Identify which cell holds the provided text, then report its [x, y] central coordinate. 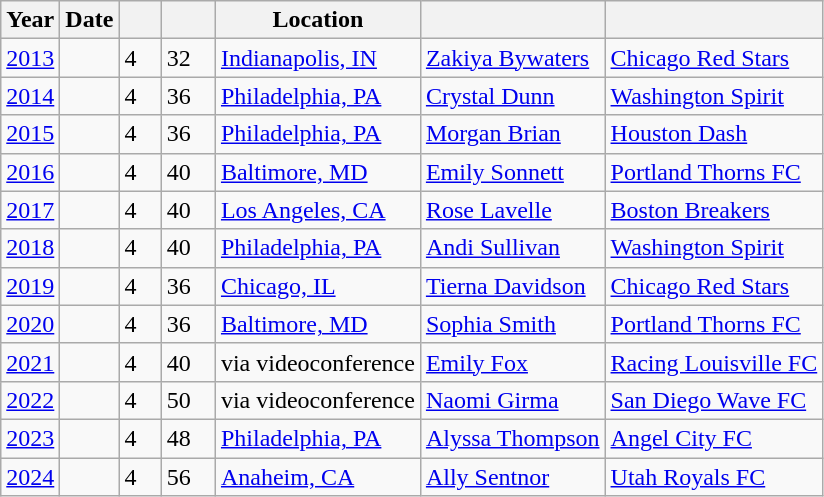
Tierna Davidson [512, 286]
2018 [30, 248]
Houston Dash [714, 134]
2019 [30, 286]
2013 [30, 58]
2023 [30, 438]
Date [90, 20]
2024 [30, 477]
Ally Sentnor [512, 477]
Crystal Dunn [512, 96]
Year [30, 20]
2014 [30, 96]
2021 [30, 362]
2015 [30, 134]
48 [188, 438]
Naomi Girma [512, 400]
2017 [30, 210]
56 [188, 477]
Utah Royals FC [714, 477]
Morgan Brian [512, 134]
Zakiya Bywaters [512, 58]
2016 [30, 172]
Boston Breakers [714, 210]
Alyssa Thompson [512, 438]
Racing Louisville FC [714, 362]
2020 [30, 324]
Emily Fox [512, 362]
Rose Lavelle [512, 210]
32 [188, 58]
Andi Sullivan [512, 248]
Sophia Smith [512, 324]
2022 [30, 400]
Location [318, 20]
San Diego Wave FC [714, 400]
Anaheim, CA [318, 477]
50 [188, 400]
Chicago, IL [318, 286]
Los Angeles, CA [318, 210]
Indianapolis, IN [318, 58]
Angel City FC [714, 438]
Emily Sonnett [512, 172]
